Detect which cell encompasses the target text, then output its (X, Y) center coordinate. 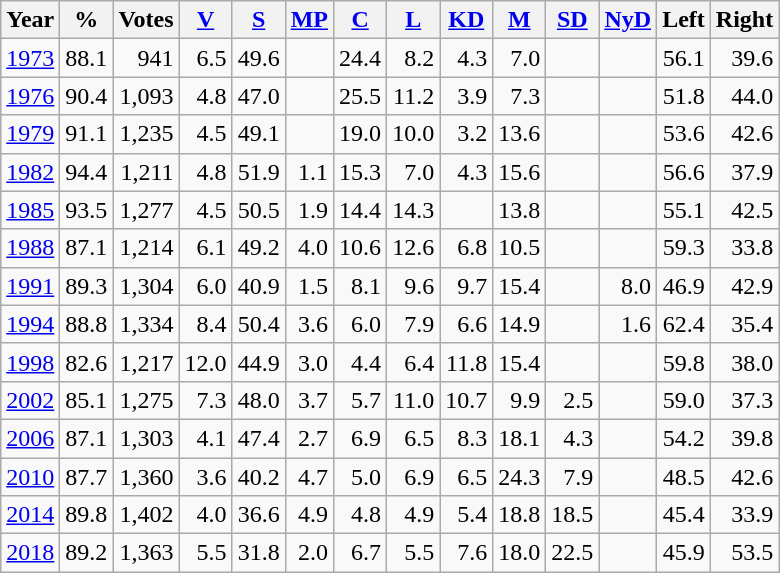
44.9 (258, 362)
62.4 (684, 324)
1973 (30, 58)
6.6 (466, 324)
V (206, 20)
59.3 (684, 248)
Right (744, 20)
1985 (30, 210)
2010 (30, 477)
44.0 (744, 96)
1,363 (146, 553)
50.4 (258, 324)
49.2 (258, 248)
6.1 (206, 248)
10.6 (360, 248)
4.4 (360, 362)
1998 (30, 362)
49.1 (258, 134)
8.0 (628, 286)
4.1 (206, 438)
39.8 (744, 438)
% (86, 20)
39.6 (744, 58)
40.9 (258, 286)
1,402 (146, 515)
33.9 (744, 515)
1,211 (146, 172)
S (258, 20)
Left (684, 20)
8.2 (414, 58)
1,214 (146, 248)
1,360 (146, 477)
14.4 (360, 210)
42.5 (744, 210)
48.0 (258, 400)
45.4 (684, 515)
9.6 (414, 286)
85.1 (86, 400)
3.2 (466, 134)
6.8 (466, 248)
82.6 (86, 362)
10.7 (466, 400)
91.1 (86, 134)
1976 (30, 96)
M (520, 20)
5.7 (360, 400)
11.2 (414, 96)
88.8 (86, 324)
49.6 (258, 58)
2006 (30, 438)
1991 (30, 286)
1,235 (146, 134)
2.0 (309, 553)
1.1 (309, 172)
40.2 (258, 477)
55.1 (684, 210)
37.9 (744, 172)
88.1 (86, 58)
C (360, 20)
7.6 (466, 553)
4.7 (309, 477)
1994 (30, 324)
1982 (30, 172)
6.4 (414, 362)
45.9 (684, 553)
1.5 (309, 286)
8.3 (466, 438)
54.2 (684, 438)
13.6 (520, 134)
1.9 (309, 210)
35.4 (744, 324)
Votes (146, 20)
51.8 (684, 96)
3.7 (309, 400)
50.5 (258, 210)
2018 (30, 553)
24.3 (520, 477)
1988 (30, 248)
31.8 (258, 553)
89.2 (86, 553)
18.1 (520, 438)
2.5 (572, 400)
47.0 (258, 96)
53.5 (744, 553)
59.8 (684, 362)
2.7 (309, 438)
14.3 (414, 210)
33.8 (744, 248)
94.4 (86, 172)
93.5 (86, 210)
5.0 (360, 477)
25.5 (360, 96)
56.1 (684, 58)
47.4 (258, 438)
1979 (30, 134)
48.5 (684, 477)
8.1 (360, 286)
1,217 (146, 362)
59.0 (684, 400)
3.9 (466, 96)
12.6 (414, 248)
13.8 (520, 210)
1,093 (146, 96)
14.9 (520, 324)
2014 (30, 515)
6.7 (360, 553)
89.3 (86, 286)
19.0 (360, 134)
56.6 (684, 172)
37.3 (744, 400)
22.5 (572, 553)
NyD (628, 20)
18.8 (520, 515)
15.3 (360, 172)
L (414, 20)
1,275 (146, 400)
46.9 (684, 286)
941 (146, 58)
11.0 (414, 400)
12.0 (206, 362)
2002 (30, 400)
1,304 (146, 286)
1.6 (628, 324)
90.4 (86, 96)
38.0 (744, 362)
8.4 (206, 324)
53.6 (684, 134)
11.8 (466, 362)
1,303 (146, 438)
KD (466, 20)
1,277 (146, 210)
24.4 (360, 58)
1,334 (146, 324)
10.0 (414, 134)
15.6 (520, 172)
5.4 (466, 515)
9.9 (520, 400)
87.7 (86, 477)
MP (309, 20)
36.6 (258, 515)
18.0 (520, 553)
9.7 (466, 286)
18.5 (572, 515)
51.9 (258, 172)
3.0 (309, 362)
10.5 (520, 248)
SD (572, 20)
Year (30, 20)
89.8 (86, 515)
42.9 (744, 286)
